Search for the cell housing the specified text and yield its [x, y] center coordinate. 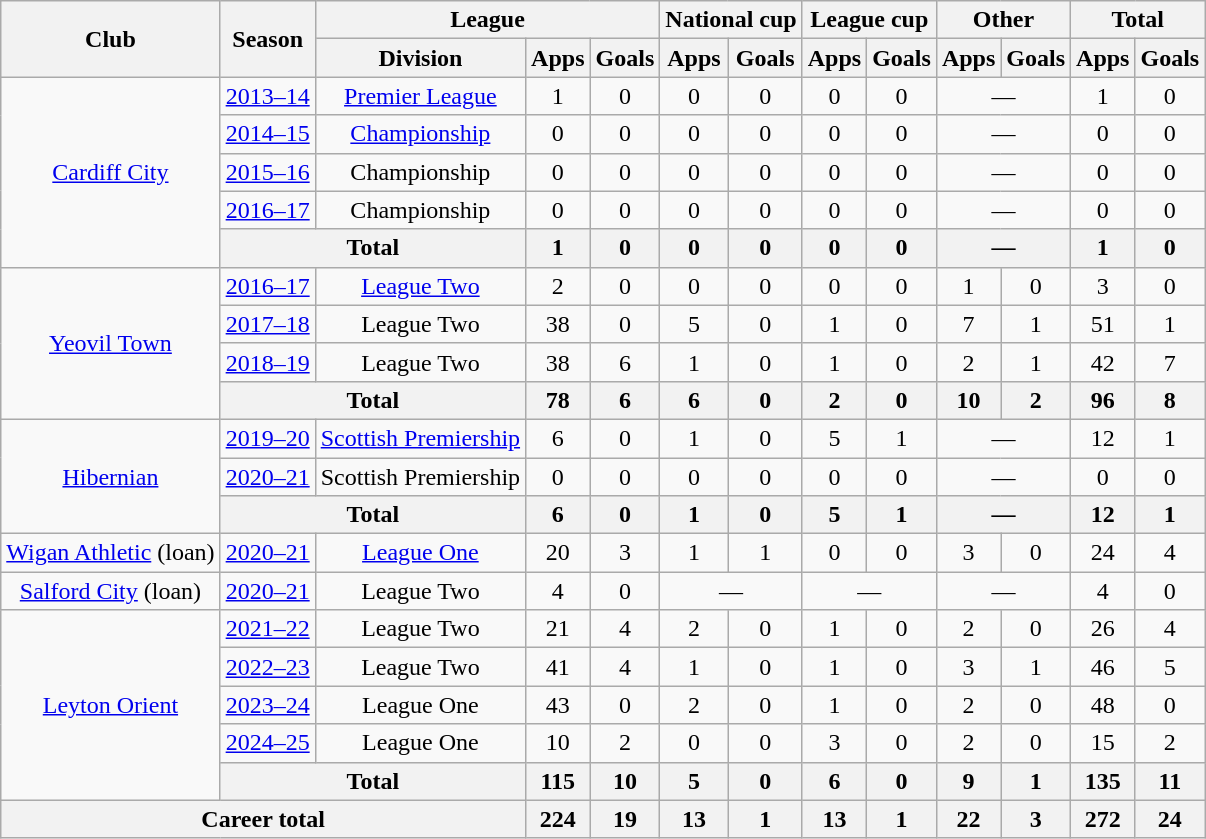
2022–23 [268, 667]
78 [558, 400]
2018–19 [268, 362]
15 [1103, 743]
2014–15 [268, 134]
135 [1103, 781]
2013–14 [268, 96]
League [488, 20]
42 [1103, 362]
46 [1103, 667]
League cup [869, 20]
Hibernian [110, 476]
2024–25 [268, 743]
2017–18 [268, 324]
11 [1170, 781]
115 [558, 781]
Leyton Orient [110, 705]
Club [110, 39]
Career total [264, 819]
272 [1103, 819]
8 [1170, 400]
2015–16 [268, 172]
National cup [731, 20]
20 [558, 553]
43 [558, 705]
48 [1103, 705]
51 [1103, 324]
19 [625, 819]
Salford City (loan) [110, 591]
Other [1003, 20]
21 [558, 629]
Cardiff City [110, 172]
41 [558, 667]
2021–22 [268, 629]
96 [1103, 400]
22 [968, 819]
224 [558, 819]
Premier League [420, 96]
Wigan Athletic (loan) [110, 553]
2023–24 [268, 705]
26 [1103, 629]
2019–20 [268, 438]
Season [268, 39]
Division [420, 58]
Yeovil Town [110, 343]
9 [968, 781]
